Determine the [x, y] coordinate at the center of the cell enclosing the given text.  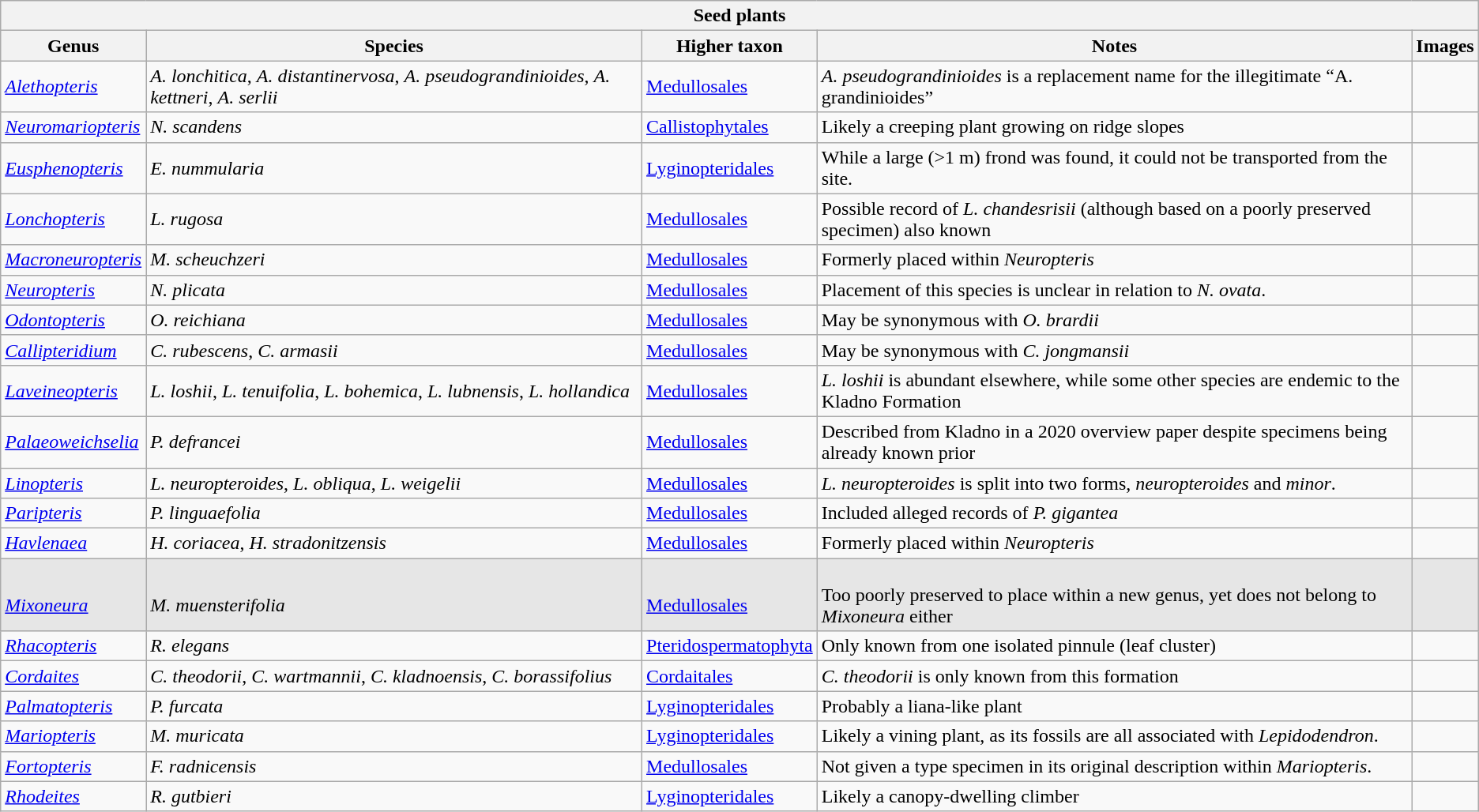
Palmatopteris [73, 706]
H. coriacea, H. stradonitzensis [394, 543]
Probably a liana-like plant [1114, 706]
C. rubescens, C. armasii [394, 350]
Palaeoweichselia [73, 442]
Mariopteris [73, 736]
L. loshii, L. tenuifolia, L. bohemica, L. lubnensis, L. hollandica [394, 390]
Likely a canopy-dwelling climber [1114, 796]
Included alleged records of P. gigantea [1114, 513]
Fortopteris [73, 766]
Mixoneura [73, 595]
L. neuropteroides, L. obliqua, L. weigelii [394, 483]
Callipteridium [73, 350]
N. plicata [394, 290]
E. nummularia [394, 167]
Only known from one isolated pinnule (leaf cluster) [1114, 646]
Paripteris [73, 513]
Alethopteris [73, 87]
May be synonymous with C. jongmansii [1114, 350]
R. gutbieri [394, 796]
Neuromariopteris [73, 127]
F. radnicensis [394, 766]
While a large (>1 m) frond was found, it could not be transported from the site. [1114, 167]
P. linguaefolia [394, 513]
O. reichiana [394, 320]
Higher taxon [730, 46]
Images [1445, 46]
M. muricata [394, 736]
Species [394, 46]
N. scandens [394, 127]
Likely a vining plant, as its fossils are all associated with Lepidodendron. [1114, 736]
Neuropteris [73, 290]
Too poorly preserved to place within a new genus, yet does not belong to Mixoneura either [1114, 595]
P. defrancei [394, 442]
Havlenaea [73, 543]
A. pseudograndinioides is a replacement name for the illegitimate “A. grandinioides” [1114, 87]
P. furcata [394, 706]
Callistophytales [730, 127]
C. theodorii is only known from this formation [1114, 676]
Laveineopteris [73, 390]
L. loshii is abundant elsewhere, while some other species are endemic to the Kladno Formation [1114, 390]
Not given a type specimen in its original description within Mariopteris. [1114, 766]
A. lonchitica, A. distantinervosa, A. pseudograndinioides, A. kettneri, A. serlii [394, 87]
L. rugosa [394, 220]
M. scheuchzeri [394, 260]
Rhacopteris [73, 646]
C. theodorii, C. wartmannii, C. kladnoensis, C. borassifolius [394, 676]
Cordaites [73, 676]
Lonchopteris [73, 220]
M. muensterifolia [394, 595]
Eusphenopteris [73, 167]
May be synonymous with O. brardii [1114, 320]
Likely a creeping plant growing on ridge slopes [1114, 127]
Linopteris [73, 483]
Possible record of L. chandesrisii (although based on a poorly preserved specimen) also known [1114, 220]
Odontopteris [73, 320]
Notes [1114, 46]
Genus [73, 46]
Described from Kladno in a 2020 overview paper despite specimens being already known prior [1114, 442]
R. elegans [394, 646]
Pteridospermatophyta [730, 646]
L. neuropteroides is split into two forms, neuropteroides and minor. [1114, 483]
Macroneuropteris [73, 260]
Seed plants [739, 16]
Cordaitales [730, 676]
Placement of this species is unclear in relation to N. ovata. [1114, 290]
Rhodeites [73, 796]
